Output the [x, y] coordinate of the center of the cell containing the given text.  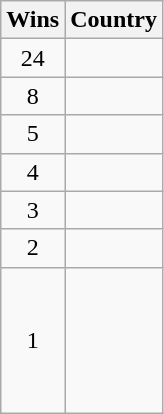
Wins [33, 20]
3 [33, 210]
1 [33, 340]
5 [33, 134]
24 [33, 58]
2 [33, 248]
4 [33, 172]
8 [33, 96]
Country [114, 20]
